Capture the cell that displays the provided text and extract its (X, Y) central coordinate. 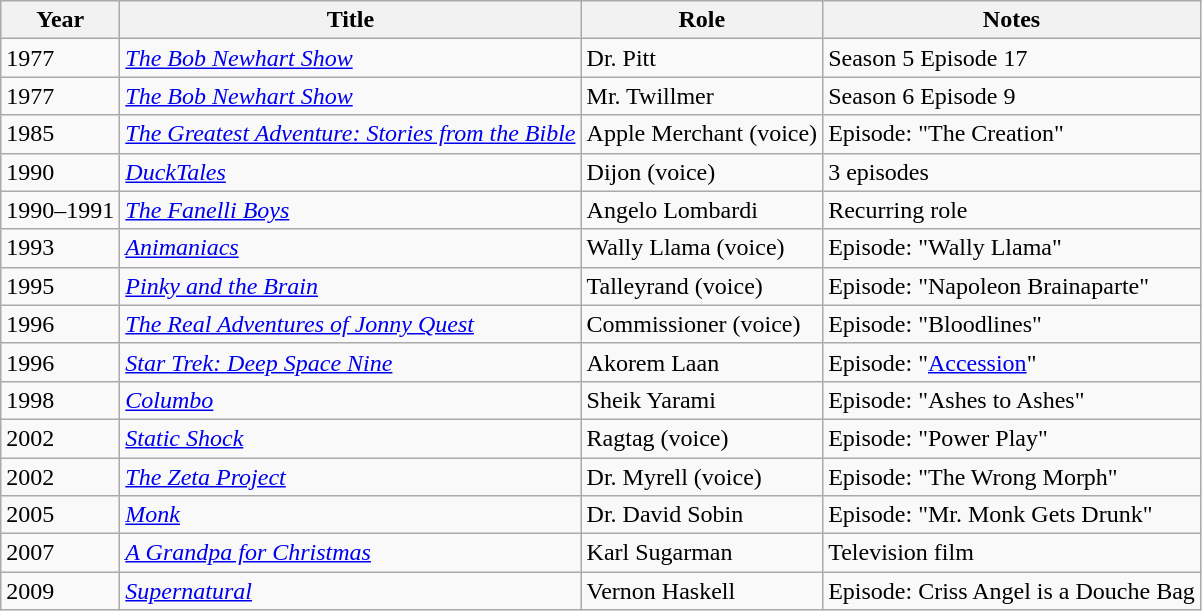
Episode: "The Creation" (1012, 134)
The Greatest Adventure: Stories from the Bible (350, 134)
A Grandpa for Christmas (350, 553)
Episode: "Napoleon Brainaparte" (1012, 286)
Year (60, 20)
Role (702, 20)
3 episodes (1012, 172)
Dr. Myrell (voice) (702, 477)
1990–1991 (60, 210)
1995 (60, 286)
Season 5 Episode 17 (1012, 58)
Dr. David Sobin (702, 515)
Monk (350, 515)
Commissioner (voice) (702, 324)
Episode: "The Wrong Morph" (1012, 477)
The Real Adventures of Jonny Quest (350, 324)
Animaniacs (350, 248)
Akorem Laan (702, 362)
2005 (60, 515)
Apple Merchant (voice) (702, 134)
Episode: "Bloodlines" (1012, 324)
Episode: "Power Play" (1012, 438)
Angelo Lombardi (702, 210)
The Zeta Project (350, 477)
Episode: "Mr. Monk Gets Drunk" (1012, 515)
2009 (60, 591)
Recurring role (1012, 210)
Episode: "Wally Llama" (1012, 248)
Sheik Yarami (702, 400)
Star Trek: Deep Space Nine (350, 362)
Vernon Haskell (702, 591)
Episode: Criss Angel is a Douche Bag (1012, 591)
1990 (60, 172)
Supernatural (350, 591)
Episode: "Ashes to Ashes" (1012, 400)
2007 (60, 553)
Ragtag (voice) (702, 438)
Static Shock (350, 438)
1985 (60, 134)
Episode: "Accession" (1012, 362)
Title (350, 20)
Talleyrand (voice) (702, 286)
Columbo (350, 400)
1998 (60, 400)
Television film (1012, 553)
1993 (60, 248)
Dr. Pitt (702, 58)
Notes (1012, 20)
DuckTales (350, 172)
Wally Llama (voice) (702, 248)
Dijon (voice) (702, 172)
Pinky and the Brain (350, 286)
Mr. Twillmer (702, 96)
Karl Sugarman (702, 553)
The Fanelli Boys (350, 210)
Season 6 Episode 9 (1012, 96)
